Find where the given text appears and provide that cell's center as (x, y) coordinate. 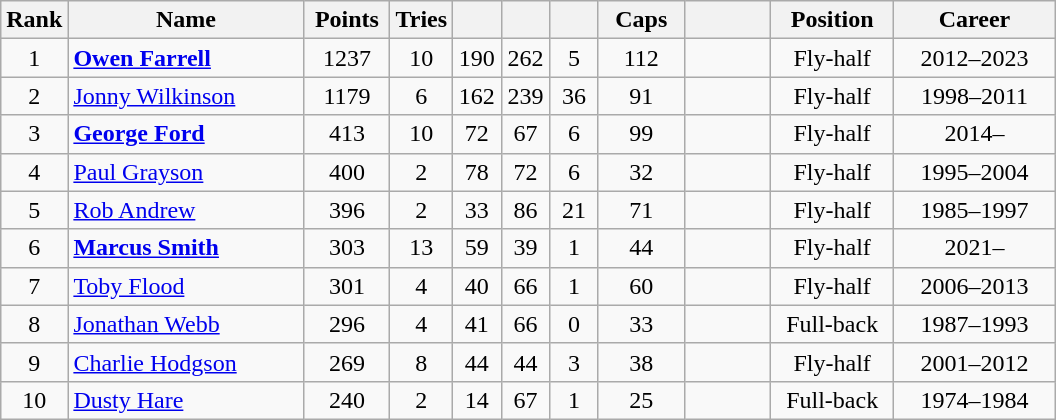
Jonathan Webb (186, 324)
269 (347, 362)
14 (478, 400)
1179 (347, 96)
78 (478, 172)
Tries (422, 20)
239 (526, 96)
400 (347, 172)
32 (641, 172)
Caps (641, 20)
2006–2013 (974, 286)
162 (478, 96)
9 (34, 362)
Dusty Hare (186, 400)
21 (574, 210)
1998–2011 (974, 96)
40 (478, 286)
296 (347, 324)
2021– (974, 248)
Paul Grayson (186, 172)
1237 (347, 58)
1985–1997 (974, 210)
60 (641, 286)
1995–2004 (974, 172)
Toby Flood (186, 286)
Marcus Smith (186, 248)
86 (526, 210)
Owen Farrell (186, 58)
301 (347, 286)
91 (641, 96)
413 (347, 134)
0 (574, 324)
262 (526, 58)
240 (347, 400)
71 (641, 210)
Position (832, 20)
Points (347, 20)
Career (974, 20)
George Ford (186, 134)
41 (478, 324)
7 (34, 286)
25 (641, 400)
2001–2012 (974, 362)
190 (478, 58)
39 (526, 248)
Jonny Wilkinson (186, 96)
99 (641, 134)
2012–2023 (974, 58)
Rank (34, 20)
36 (574, 96)
Charlie Hodgson (186, 362)
Name (186, 20)
1974–1984 (974, 400)
112 (641, 58)
Rob Andrew (186, 210)
396 (347, 210)
303 (347, 248)
2014– (974, 134)
1987–1993 (974, 324)
13 (422, 248)
38 (641, 362)
59 (478, 248)
